Determine the (x, y) coordinate at the center of the cell enclosing the given text.  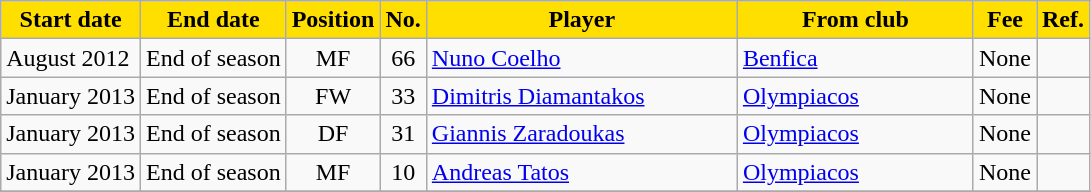
Giannis Zaradoukas (582, 134)
Position (333, 20)
Andreas Tatos (582, 172)
Benfica (855, 58)
August 2012 (71, 58)
End date (213, 20)
Player (582, 20)
Start date (71, 20)
No. (403, 20)
FW (333, 96)
From club (855, 20)
Ref. (1062, 20)
Nuno Coelho (582, 58)
10 (403, 172)
31 (403, 134)
66 (403, 58)
33 (403, 96)
Fee (1004, 20)
DF (333, 134)
Dimitris Diamantakos (582, 96)
